From the cell containing the given text, extract its center point as (X, Y) coordinate. 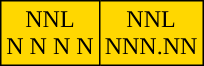
NNLNNN.NN (151, 34)
NNLN N N N (50, 34)
